Capture the cell that displays the provided text and extract its [X, Y] central coordinate. 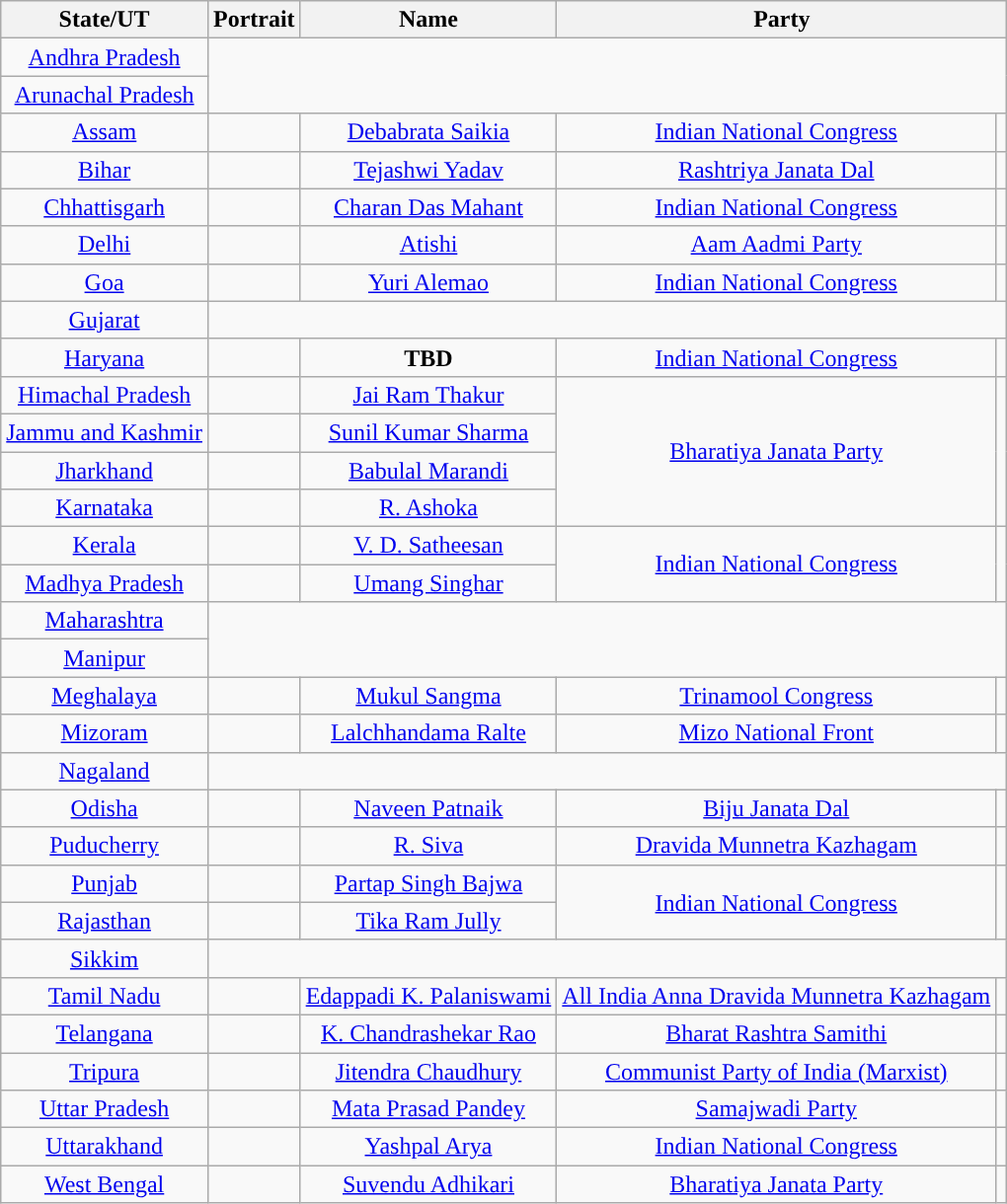
Jammu and Kashmir [105, 432]
Bihar [105, 170]
Yuri Alemao [428, 282]
Lalchhandama Ralte [428, 733]
Rashtriya Janata Dal [776, 170]
Maharashtra [105, 621]
Babulal Marandi [428, 471]
Charan Das Mahant [428, 207]
TBD [428, 357]
Tripura [105, 1071]
Aam Aadmi Party [776, 245]
R. Ashoka [428, 508]
Mizo National Front [776, 733]
V. D. Satheesan [428, 546]
Trinamool Congress [776, 696]
Uttar Pradesh [105, 1109]
Atishi [428, 245]
Himachal Pradesh [105, 395]
Uttarakhand [105, 1147]
Naveen Patnaik [428, 808]
Jai Ram Thakur [428, 395]
Telangana [105, 1033]
Assam [105, 132]
Puducherry [105, 846]
Delhi [105, 245]
K. Chandrashekar Rao [428, 1033]
Mukul Sangma [428, 696]
Tamil Nadu [105, 996]
Mata Prasad Pandey [428, 1109]
Kerala [105, 546]
Madhya Pradesh [105, 583]
Yashpal Arya [428, 1147]
Sikkim [105, 958]
Suvendu Adhikari [428, 1184]
Edappadi K. Palaniswami [428, 996]
Debabrata Saikia [428, 132]
Nagaland [105, 771]
State/UT [105, 20]
Goa [105, 282]
Biju Janata Dal [776, 808]
Communist Party of India (Marxist) [776, 1071]
Arunachal Pradesh [105, 95]
Karnataka [105, 508]
Tejashwi Yadav [428, 170]
Gujarat [105, 320]
Umang Singhar [428, 583]
R. Siva [428, 846]
West Bengal [105, 1184]
Chhattisgarh [105, 207]
Meghalaya [105, 696]
Andhra Pradesh [105, 57]
Tika Ram Jully [428, 921]
Samajwadi Party [776, 1109]
Mizoram [105, 733]
Dravida Munnetra Kazhagam [776, 846]
Bharat Rashtra Samithi [776, 1033]
Party [782, 20]
Jitendra Chaudhury [428, 1071]
Odisha [105, 808]
Sunil Kumar Sharma [428, 432]
Manipur [105, 658]
Partap Singh Bajwa [428, 883]
All India Anna Dravida Munnetra Kazhagam [776, 996]
Jharkhand [105, 471]
Rajasthan [105, 921]
Punjab [105, 883]
Portrait [254, 20]
Haryana [105, 357]
Name [428, 20]
